Provide the [x, y] coordinate of the cell's center where the given text is located.  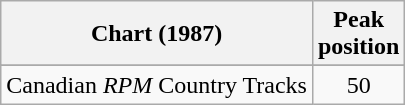
Chart (1987) [157, 34]
Canadian RPM Country Tracks [157, 85]
50 [358, 85]
Peakposition [358, 34]
